Output the [X, Y] coordinate of the center of the cell containing the given text.  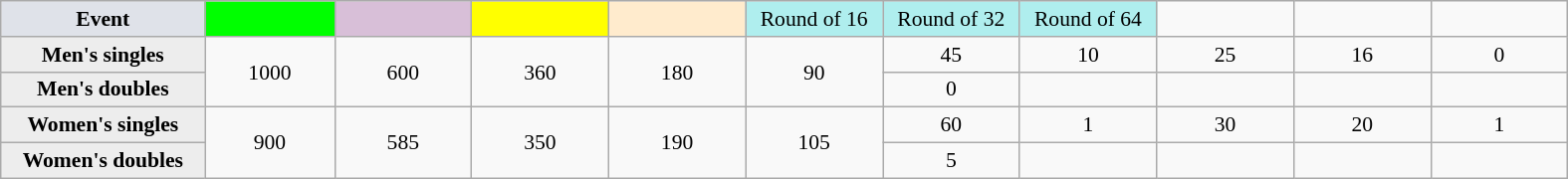
900 [270, 143]
180 [677, 72]
10 [1088, 55]
190 [677, 143]
45 [951, 55]
1000 [270, 72]
90 [814, 72]
60 [951, 125]
20 [1362, 125]
Women's doubles [104, 161]
Round of 16 [814, 19]
Men's doubles [104, 89]
Women's singles [104, 125]
Round of 64 [1088, 19]
360 [541, 72]
600 [403, 72]
Men's singles [104, 55]
30 [1226, 125]
350 [541, 143]
105 [814, 143]
16 [1362, 55]
5 [951, 161]
585 [403, 143]
25 [1226, 55]
Round of 32 [951, 19]
Event [104, 19]
